Locate the cell with the specified text and output its (x, y) center coordinate. 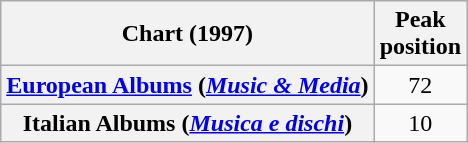
72 (420, 85)
Peakposition (420, 34)
Italian Albums (Musica e dischi) (188, 123)
Chart (1997) (188, 34)
European Albums (Music & Media) (188, 85)
10 (420, 123)
